Detect which cell encompasses the target text, then output its (x, y) center coordinate. 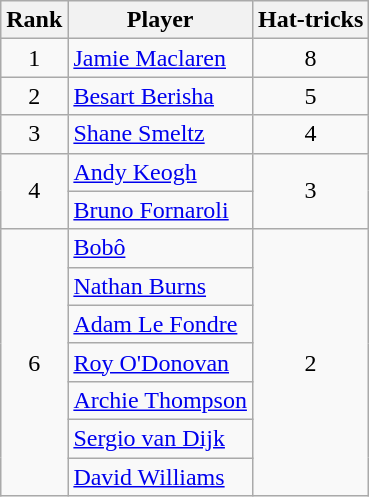
Bruno Fornaroli (160, 210)
Adam Le Fondre (160, 324)
Shane Smeltz (160, 134)
6 (34, 362)
Hat-tricks (310, 20)
Archie Thompson (160, 400)
Jamie Maclaren (160, 58)
Bobô (160, 248)
1 (34, 58)
Nathan Burns (160, 286)
David Williams (160, 477)
Roy O'Donovan (160, 362)
Andy Keogh (160, 172)
Sergio van Dijk (160, 438)
Besart Berisha (160, 96)
8 (310, 58)
5 (310, 96)
Player (160, 20)
Rank (34, 20)
